Pinpoint the cell where the given text exists, returning its [x, y] midpoint coordinate. 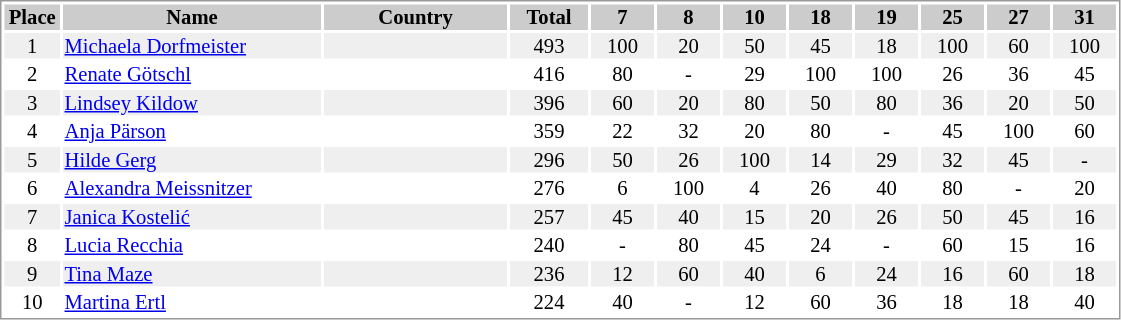
Hilde Gerg [192, 160]
Alexandra Meissnitzer [192, 189]
493 [549, 46]
Total [549, 17]
Anja Pärson [192, 131]
396 [549, 103]
19 [886, 17]
31 [1084, 17]
3 [32, 103]
236 [549, 274]
Michaela Dorfmeister [192, 46]
1 [32, 46]
416 [549, 75]
Name [192, 17]
224 [549, 303]
296 [549, 160]
359 [549, 131]
2 [32, 75]
Lindsey Kildow [192, 103]
257 [549, 217]
22 [622, 131]
Lucia Recchia [192, 245]
Country [416, 17]
Janica Kostelić [192, 217]
276 [549, 189]
9 [32, 274]
14 [820, 160]
Tina Maze [192, 274]
Renate Götschl [192, 75]
25 [952, 17]
27 [1018, 17]
5 [32, 160]
Place [32, 17]
240 [549, 245]
Martina Ertl [192, 303]
